Search for the cell housing the specified text and yield its (x, y) center coordinate. 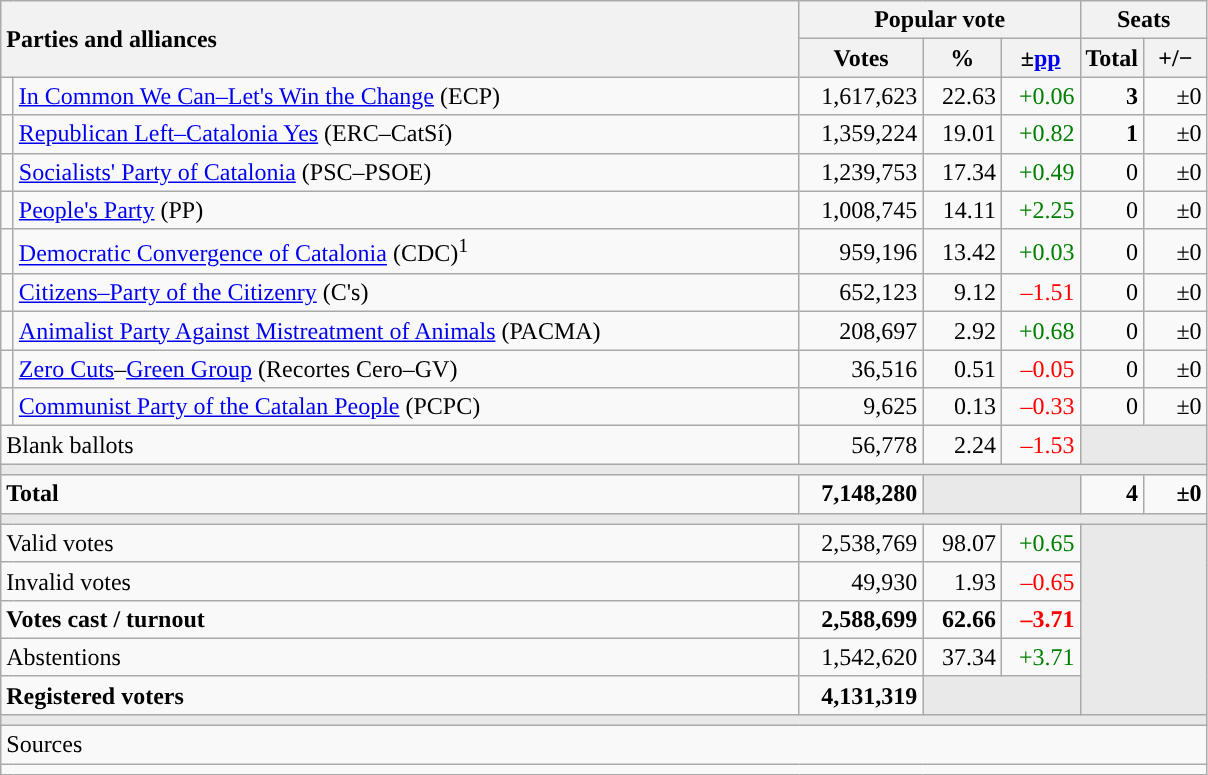
–3.71 (1040, 619)
2,538,769 (861, 543)
14.11 (962, 210)
Registered voters (400, 695)
Blank ballots (400, 445)
Zero Cuts–Green Group (Recortes Cero–GV) (406, 369)
+3.71 (1040, 657)
–1.51 (1040, 293)
1,008,745 (861, 210)
Republican Left–Catalonia Yes (ERC–CatSí) (406, 134)
+/− (1176, 58)
Communist Party of the Catalan People (PCPC) (406, 407)
Democratic Convergence of Catalonia (CDC)1 (406, 252)
±pp (1040, 58)
In Common We Can–Let's Win the Change (ECP) (406, 96)
2,588,699 (861, 619)
1,617,623 (861, 96)
7,148,280 (861, 494)
9.12 (962, 293)
1.93 (962, 581)
+0.06 (1040, 96)
1,542,620 (861, 657)
Invalid votes (400, 581)
98.07 (962, 543)
+0.65 (1040, 543)
Valid votes (400, 543)
+0.82 (1040, 134)
4 (1112, 494)
Abstentions (400, 657)
Votes (861, 58)
–0.65 (1040, 581)
Votes cast / turnout (400, 619)
Citizens–Party of the Citizenry (C's) (406, 293)
22.63 (962, 96)
Parties and alliances (400, 39)
2.92 (962, 331)
37.34 (962, 657)
Seats (1144, 20)
2.24 (962, 445)
+2.25 (1040, 210)
208,697 (861, 331)
+0.68 (1040, 331)
Animalist Party Against Mistreatment of Animals (PACMA) (406, 331)
1,239,753 (861, 172)
56,778 (861, 445)
4,131,319 (861, 695)
652,123 (861, 293)
Sources (604, 745)
0.13 (962, 407)
People's Party (PP) (406, 210)
49,930 (861, 581)
3 (1112, 96)
1 (1112, 134)
Popular vote (940, 20)
–0.05 (1040, 369)
+0.03 (1040, 252)
17.34 (962, 172)
Socialists' Party of Catalonia (PSC–PSOE) (406, 172)
62.66 (962, 619)
19.01 (962, 134)
1,359,224 (861, 134)
13.42 (962, 252)
36,516 (861, 369)
% (962, 58)
0.51 (962, 369)
959,196 (861, 252)
9,625 (861, 407)
–0.33 (1040, 407)
+0.49 (1040, 172)
–1.53 (1040, 445)
